Determine the (x, y) coordinate at the center of the cell enclosing the given text.  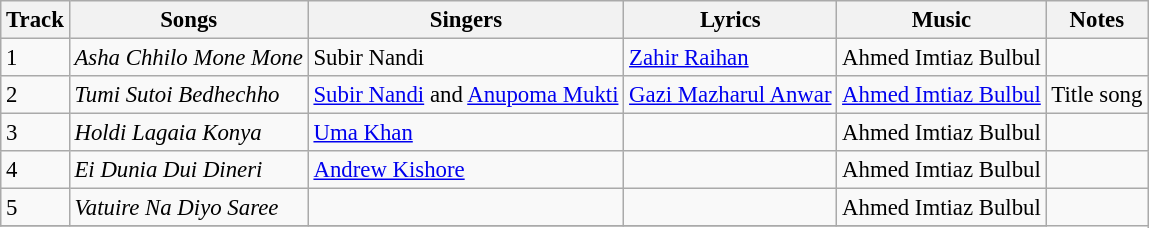
2 (35, 95)
Music (942, 20)
Subir Nandi and Anupoma Mukti (466, 95)
Tumi Sutoi Bedhechho (188, 95)
Ei Dunia Dui Dineri (188, 170)
Songs (188, 20)
5 (35, 208)
Asha Chhilo Mone Mone (188, 58)
4 (35, 170)
3 (35, 133)
Gazi Mazharul Anwar (730, 95)
1 (35, 58)
Holdi Lagaia Konya (188, 133)
Subir Nandi (466, 58)
Andrew Kishore (466, 170)
Lyrics (730, 20)
Track (35, 20)
Notes (1097, 20)
Zahir Raihan (730, 58)
Vatuire Na Diyo Saree (188, 208)
Uma Khan (466, 133)
Singers (466, 20)
Title song (1097, 95)
